For the text-containing cell, return its midpoint in [x, y] coordinate format. 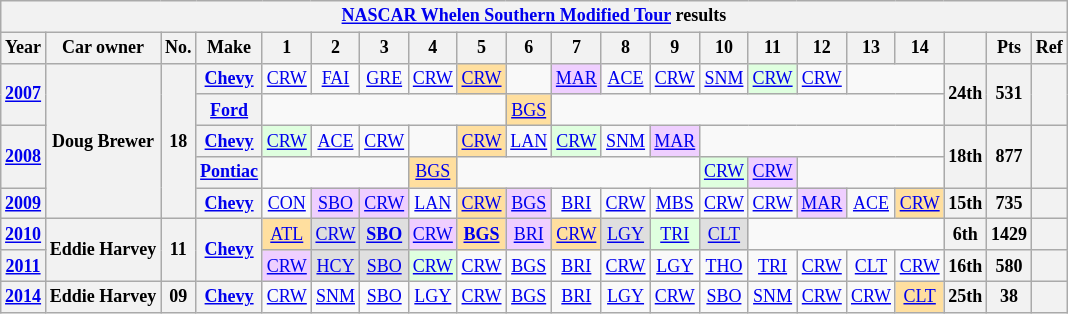
1429 [1010, 234]
Year [24, 48]
580 [1010, 266]
2 [336, 48]
735 [1010, 204]
Doug Brewer [102, 141]
1 [286, 48]
THO [724, 266]
877 [1010, 156]
Car owner [102, 48]
Pts [1010, 48]
10 [724, 48]
14 [920, 48]
2007 [24, 94]
Make [230, 48]
2008 [24, 156]
38 [1010, 296]
16th [966, 266]
2009 [24, 204]
Ref [1049, 48]
18th [966, 156]
2010 [24, 234]
531 [1010, 94]
FAI [336, 78]
HCY [336, 266]
MBS [675, 204]
12 [822, 48]
8 [626, 48]
15th [966, 204]
25th [966, 296]
2014 [24, 296]
Pontiac [230, 172]
4 [432, 48]
9 [675, 48]
18 [178, 141]
6th [966, 234]
13 [872, 48]
CON [286, 204]
5 [482, 48]
NASCAR Whelen Southern Modified Tour results [534, 16]
ATL [286, 234]
6 [529, 48]
Ford [230, 110]
24th [966, 94]
3 [384, 48]
No. [178, 48]
2011 [24, 266]
7 [577, 48]
GRE [384, 78]
09 [178, 296]
